Capture the cell that displays the provided text and extract its (x, y) central coordinate. 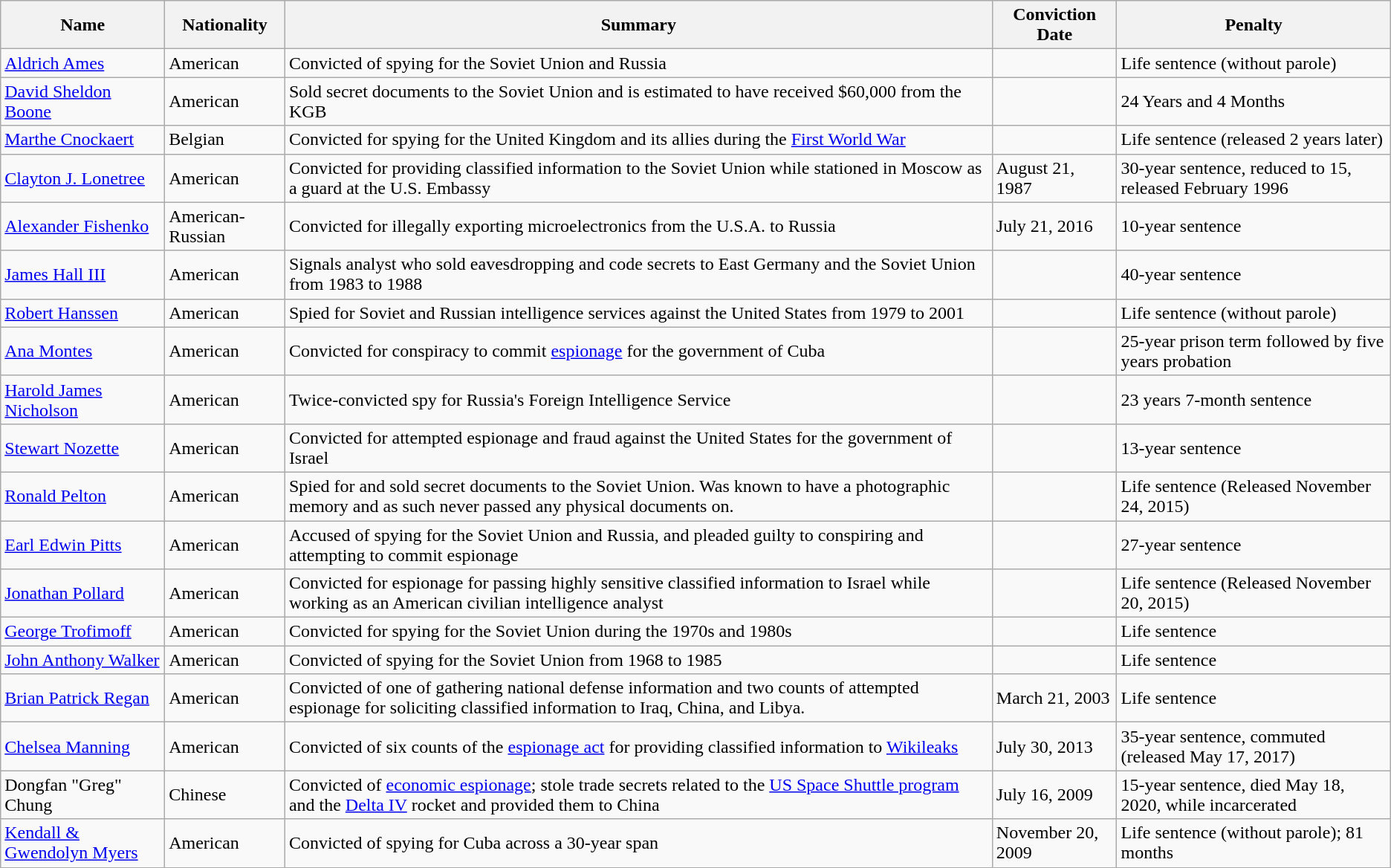
Convicted for illegally exporting microelectronics from the U.S.A. to Russia (638, 226)
Clayton J. Lonetree (83, 178)
24 Years and 4 Months (1254, 101)
Earl Edwin Pitts (83, 544)
Convicted for providing classified information to the Soviet Union while stationed in Moscow as a guard at the U.S. Embassy (638, 178)
Brian Patrick Regan (83, 699)
Stewart Nozette (83, 447)
15-year sentence, died May 18, 2020, while incarcerated (1254, 795)
Life sentence (without parole); 81 months (1254, 843)
Ana Montes (83, 351)
Convicted of six counts of the espionage act for providing classified information to Wikileaks (638, 746)
27-year sentence (1254, 544)
35-year sentence, commuted (released May 17, 2017) (1254, 746)
Harold James Nicholson (83, 400)
Name (83, 25)
40-year sentence (1254, 275)
Twice-convicted spy for Russia's Foreign Intelligence Service (638, 400)
Convicted for espionage for passing highly sensitive classified information to Israel while working as an American civilian intelligence analyst (638, 593)
13-year sentence (1254, 447)
American-Russian (225, 226)
November 20, 2009 (1054, 843)
Life sentence (Released November 20, 2015) (1254, 593)
July 16, 2009 (1054, 795)
James Hall III (83, 275)
Dongfan "Greg" Chung (83, 795)
Belgian (225, 140)
Convicted of spying for the Soviet Union from 1968 to 1985 (638, 660)
Spied for Soviet and Russian intelligence services against the United States from 1979 to 2001 (638, 313)
Convicted of economic espionage; stole trade secrets related to the US Space Shuttle program and the Delta IV rocket and provided them to China (638, 795)
Convicted of spying for the Soviet Union and Russia (638, 63)
Conviction Date (1054, 25)
Alexander Fishenko (83, 226)
Chelsea Manning (83, 746)
Kendall & Gwendolyn Myers (83, 843)
Aldrich Ames (83, 63)
July 21, 2016 (1054, 226)
25-year prison term followed by five years probation (1254, 351)
Convicted for attempted espionage and fraud against the United States for the government of Israel (638, 447)
Convicted of spying for Cuba across a 30-year span (638, 843)
30-year sentence, reduced to 15, released February 1996 (1254, 178)
Life sentence (Released November 24, 2015) (1254, 496)
Convicted for conspiracy to commit espionage for the government of Cuba (638, 351)
August 21, 1987 (1054, 178)
Penalty (1254, 25)
Jonathan Pollard (83, 593)
Sold secret documents to the Soviet Union and is estimated to have received $60,000 from the KGB (638, 101)
Marthe Cnockaert (83, 140)
March 21, 2003 (1054, 699)
Robert Hanssen (83, 313)
Convicted for spying for the Soviet Union during the 1970s and 1980s (638, 632)
Signals analyst who sold eavesdropping and code secrets to East Germany and the Soviet Union from 1983 to 1988 (638, 275)
Ronald Pelton (83, 496)
23 years 7-month sentence (1254, 400)
Summary (638, 25)
Life sentence (released 2 years later) (1254, 140)
Accused of spying for the Soviet Union and Russia, and pleaded guilty to conspiring and attempting to commit espionage (638, 544)
Nationality (225, 25)
George Trofimoff (83, 632)
John Anthony Walker (83, 660)
David Sheldon Boone (83, 101)
July 30, 2013 (1054, 746)
Spied for and sold secret documents to the Soviet Union. Was known to have a photographic memory and as such never passed any physical documents on. (638, 496)
10-year sentence (1254, 226)
Convicted for spying for the United Kingdom and its allies during the First World War (638, 140)
Chinese (225, 795)
